Locate the cell with the specified text and output its [x, y] center coordinate. 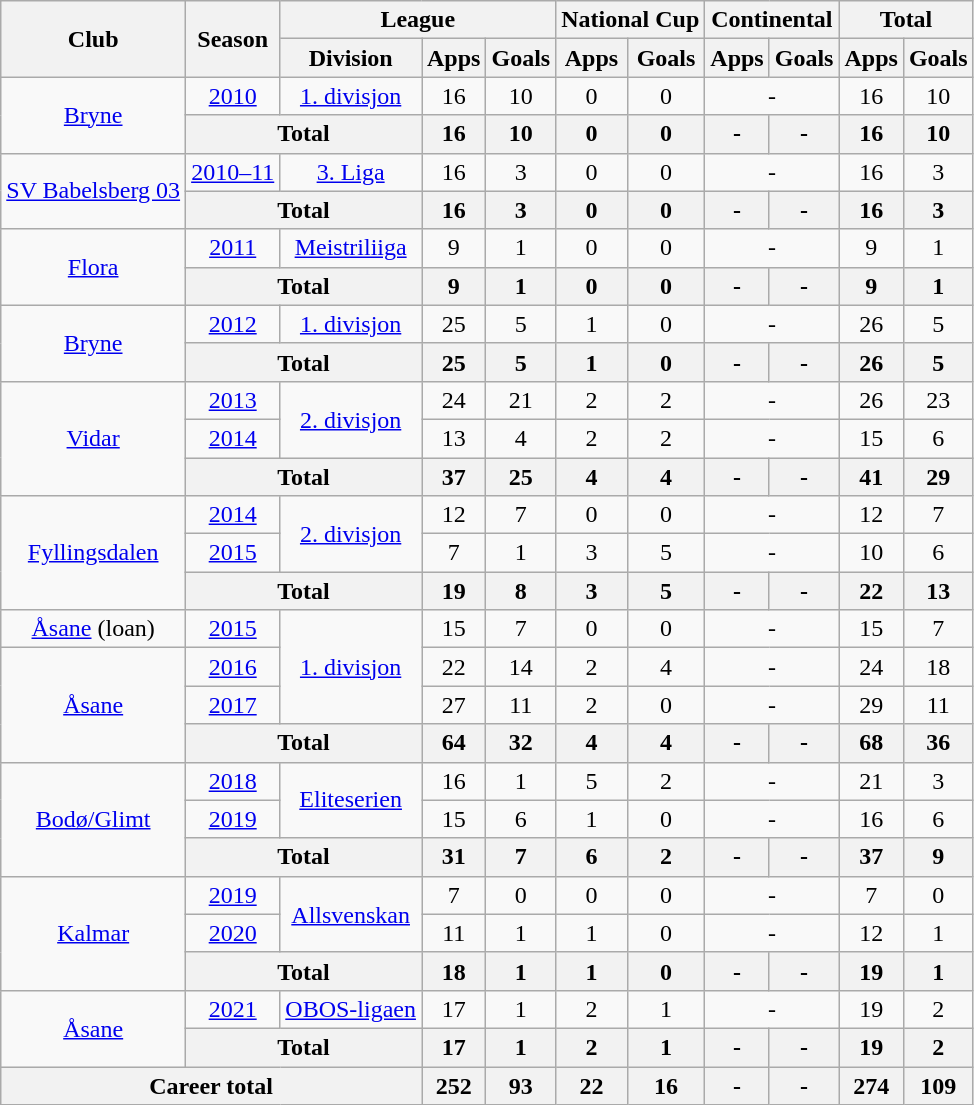
2010–11 [233, 172]
Kalmar [94, 933]
Vidar [94, 438]
2011 [233, 248]
31 [454, 857]
Fyllingsdalen [94, 553]
93 [521, 1085]
League [418, 20]
Bodø/Glimt [94, 819]
274 [871, 1085]
23 [938, 400]
2012 [233, 324]
2010 [233, 96]
Division [351, 58]
National Cup [630, 20]
109 [938, 1085]
Career total [212, 1085]
2018 [233, 781]
Club [94, 39]
64 [454, 743]
Season [233, 39]
2013 [233, 400]
41 [871, 477]
Meistriliiga [351, 248]
36 [938, 743]
Eliteserien [351, 800]
Åsane (loan) [94, 629]
Allsvenskan [351, 914]
Continental [772, 20]
OBOS-ligaen [351, 1009]
SV Babelsberg 03 [94, 191]
8 [521, 591]
14 [521, 667]
2021 [233, 1009]
2016 [233, 667]
68 [871, 743]
2020 [233, 933]
27 [454, 705]
252 [454, 1085]
Flora [94, 267]
32 [521, 743]
3. Liga [351, 172]
2017 [233, 705]
